From the cell containing the given text, extract its center point as [x, y] coordinate. 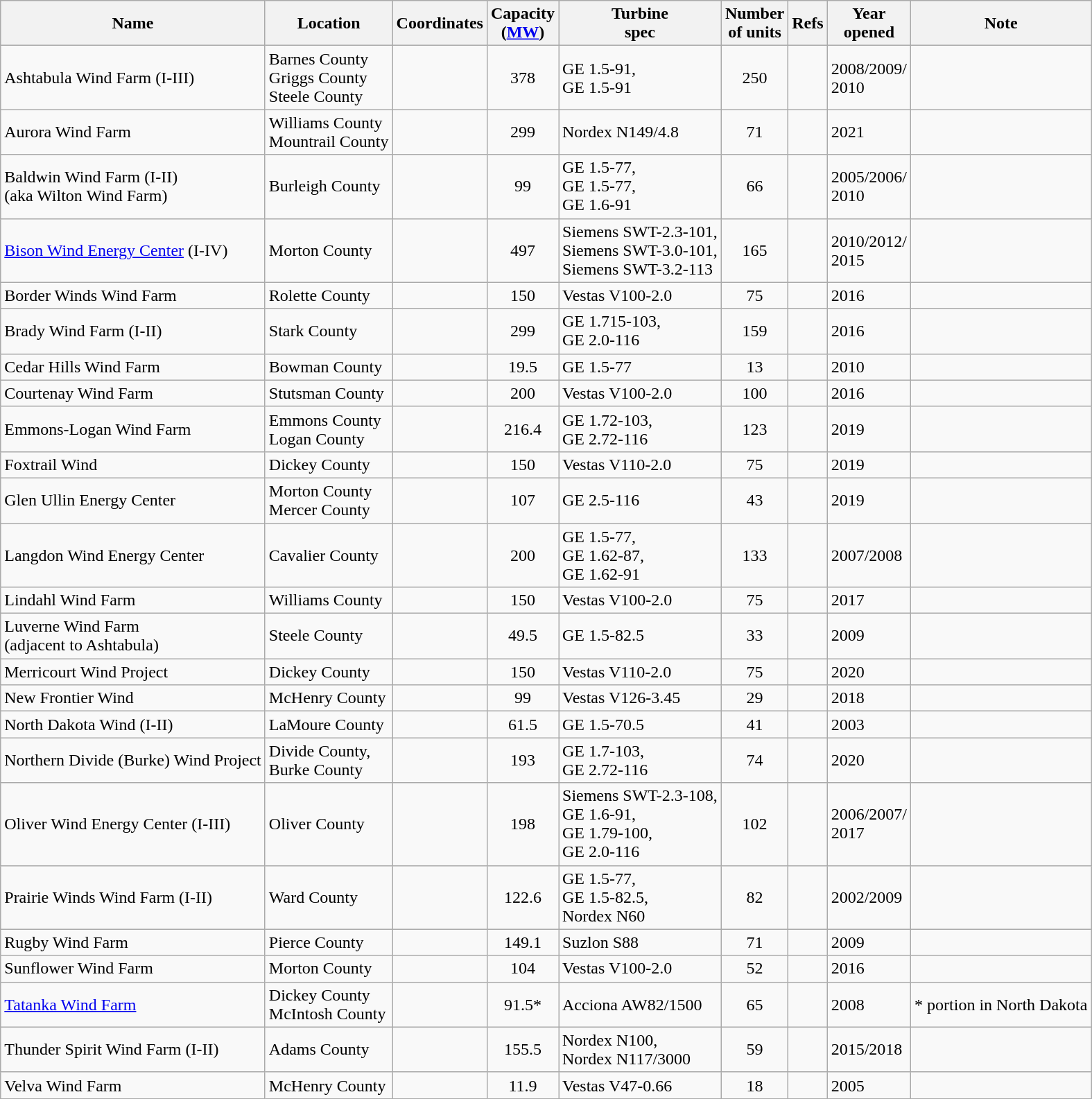
GE 1.5-91,GE 1.5-91 [641, 78]
Location [329, 24]
2021 [869, 132]
104 [523, 969]
29 [754, 698]
2018 [869, 698]
66 [754, 187]
Merricourt Wind Project [133, 672]
Oliver County [329, 824]
2008 [869, 1004]
Tatanka Wind Farm [133, 1004]
149.1 [523, 942]
* portion in North Dakota [1001, 1004]
Stutsman County [329, 393]
91.5* [523, 1004]
Langdon Wind Energy Center [133, 555]
GE 1.5-82.5 [641, 637]
Cedar Hills Wind Farm [133, 367]
Dickey CountyMcIntosh County [329, 1004]
Brady Wind Farm (I-II) [133, 331]
Pierce County [329, 942]
Adams County [329, 1050]
Luverne Wind Farm(adjacent to Ashtabula) [133, 637]
Glen Ullin Energy Center [133, 501]
Foxtrail Wind [133, 465]
2002/2009 [869, 897]
Yearopened [869, 24]
Coordinates [440, 24]
GE 1.5-77 [641, 367]
Capacity(MW) [523, 24]
GE 1.715-103,GE 2.0-116 [641, 331]
Northern Divide (Burke) Wind Project [133, 760]
Siemens SWT-2.3-108,GE 1.6-91,GE 1.79-100, GE 2.0-116 [641, 824]
Border Winds Wind Farm [133, 295]
GE 1.7-103,GE 2.72-116 [641, 760]
198 [523, 824]
Emmons-Logan Wind Farm [133, 429]
102 [754, 824]
2003 [869, 725]
GE 1.5-77,GE 1.5-77,GE 1.6-91 [641, 187]
Oliver Wind Energy Center (I-III) [133, 824]
216.4 [523, 429]
Aurora Wind Farm [133, 132]
107 [523, 501]
33 [754, 637]
Refs [808, 24]
155.5 [523, 1050]
Courtenay Wind Farm [133, 393]
11.9 [523, 1085]
Steele County [329, 637]
Williams County [329, 600]
Thunder Spirit Wind Farm (I-II) [133, 1050]
2007/2008 [869, 555]
North Dakota Wind (I-II) [133, 725]
Barnes CountyGriggs CountySteele County [329, 78]
LaMoure County [329, 725]
Williams CountyMountrail County [329, 132]
Burleigh County [329, 187]
Emmons CountyLogan County [329, 429]
GE 1.5-70.5 [641, 725]
2010 [869, 367]
41 [754, 725]
Velva Wind Farm [133, 1085]
Numberof units [754, 24]
378 [523, 78]
250 [754, 78]
GE 1.5-77,GE 1.5-82.5,Nordex N60 [641, 897]
13 [754, 367]
Acciona AW82/1500 [641, 1004]
74 [754, 760]
165 [754, 250]
Vestas V126-3.45 [641, 698]
19.5 [523, 367]
Stark County [329, 331]
122.6 [523, 897]
GE 1.5-77,GE 1.62-87,GE 1.62-91 [641, 555]
2015/2018 [869, 1050]
Sunflower Wind Farm [133, 969]
Suzlon S88 [641, 942]
2008/2009/2010 [869, 78]
43 [754, 501]
59 [754, 1050]
Name [133, 24]
65 [754, 1004]
Turbinespec [641, 24]
2006/2007/2017 [869, 824]
GE 1.72-103,GE 2.72-116 [641, 429]
Vestas V47-0.66 [641, 1085]
133 [754, 555]
2005 [869, 1085]
2005/2006/2010 [869, 187]
Nordex N149/4.8 [641, 132]
Nordex N100, Nordex N117/3000 [641, 1050]
GE 2.5-116 [641, 501]
Rolette County [329, 295]
New Frontier Wind [133, 698]
123 [754, 429]
Note [1001, 24]
61.5 [523, 725]
Siemens SWT-2.3-101,Siemens SWT-3.0-101,Siemens SWT-3.2-113 [641, 250]
Baldwin Wind Farm (I-II)(aka Wilton Wind Farm) [133, 187]
Lindahl Wind Farm [133, 600]
2017 [869, 600]
Divide County,Burke County [329, 760]
497 [523, 250]
82 [754, 897]
18 [754, 1085]
193 [523, 760]
159 [754, 331]
Bison Wind Energy Center (I-IV) [133, 250]
49.5 [523, 637]
Prairie Winds Wind Farm (I-II) [133, 897]
Morton CountyMercer County [329, 501]
Rugby Wind Farm [133, 942]
2010/2012/2015 [869, 250]
Ashtabula Wind Farm (I-III) [133, 78]
Ward County [329, 897]
Bowman County [329, 367]
52 [754, 969]
100 [754, 393]
Cavalier County [329, 555]
